From the cell containing the given text, extract its center point as (x, y) coordinate. 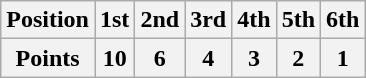
3 (254, 58)
3rd (208, 20)
1 (343, 58)
Position (48, 20)
6 (160, 58)
4 (208, 58)
6th (343, 20)
2nd (160, 20)
1st (114, 20)
5th (298, 20)
4th (254, 20)
Points (48, 58)
10 (114, 58)
2 (298, 58)
